Pinpoint the cell where the given text exists, returning its [x, y] midpoint coordinate. 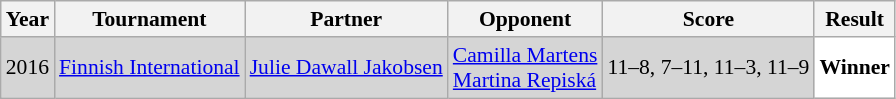
Camilla Martens Martina Repiská [526, 68]
Winner [854, 68]
Year [28, 19]
Finnish International [150, 68]
2016 [28, 68]
11–8, 7–11, 11–3, 11–9 [708, 68]
Result [854, 19]
Opponent [526, 19]
Tournament [150, 19]
Partner [346, 19]
Julie Dawall Jakobsen [346, 68]
Score [708, 19]
